Identify which cell holds the provided text, then report its [X, Y] central coordinate. 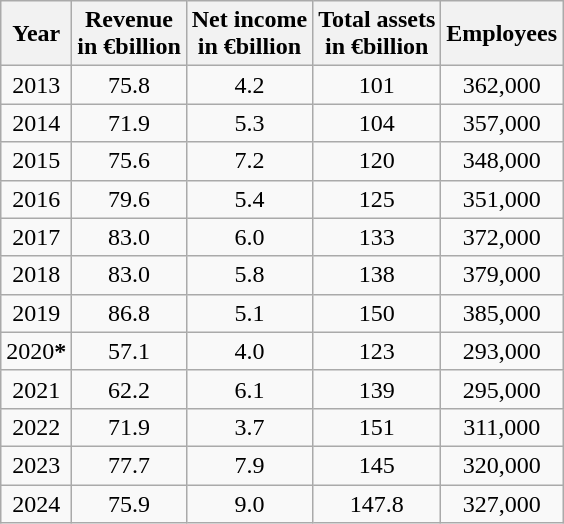
5.8 [249, 275]
Net incomein €billion [249, 34]
372,000 [502, 237]
2024 [36, 503]
57.1 [129, 351]
385,000 [502, 313]
139 [377, 389]
2017 [36, 237]
379,000 [502, 275]
5.3 [249, 123]
2018 [36, 275]
77.7 [129, 465]
2022 [36, 427]
5.1 [249, 313]
295,000 [502, 389]
86.8 [129, 313]
75.6 [129, 161]
311,000 [502, 427]
320,000 [502, 465]
362,000 [502, 85]
125 [377, 199]
123 [377, 351]
3.7 [249, 427]
6.0 [249, 237]
7.2 [249, 161]
7.9 [249, 465]
5.4 [249, 199]
Total assetsin €billion [377, 34]
Employees [502, 34]
101 [377, 85]
348,000 [502, 161]
9.0 [249, 503]
79.6 [129, 199]
351,000 [502, 199]
75.9 [129, 503]
Year [36, 34]
2013 [36, 85]
133 [377, 237]
2020* [36, 351]
2021 [36, 389]
147.8 [377, 503]
138 [377, 275]
151 [377, 427]
62.2 [129, 389]
2023 [36, 465]
4.2 [249, 85]
6.1 [249, 389]
293,000 [502, 351]
2016 [36, 199]
327,000 [502, 503]
4.0 [249, 351]
357,000 [502, 123]
2019 [36, 313]
120 [377, 161]
104 [377, 123]
Revenuein €billion [129, 34]
75.8 [129, 85]
150 [377, 313]
145 [377, 465]
2014 [36, 123]
2015 [36, 161]
